Find where the given text appears and provide that cell's center as (x, y) coordinate. 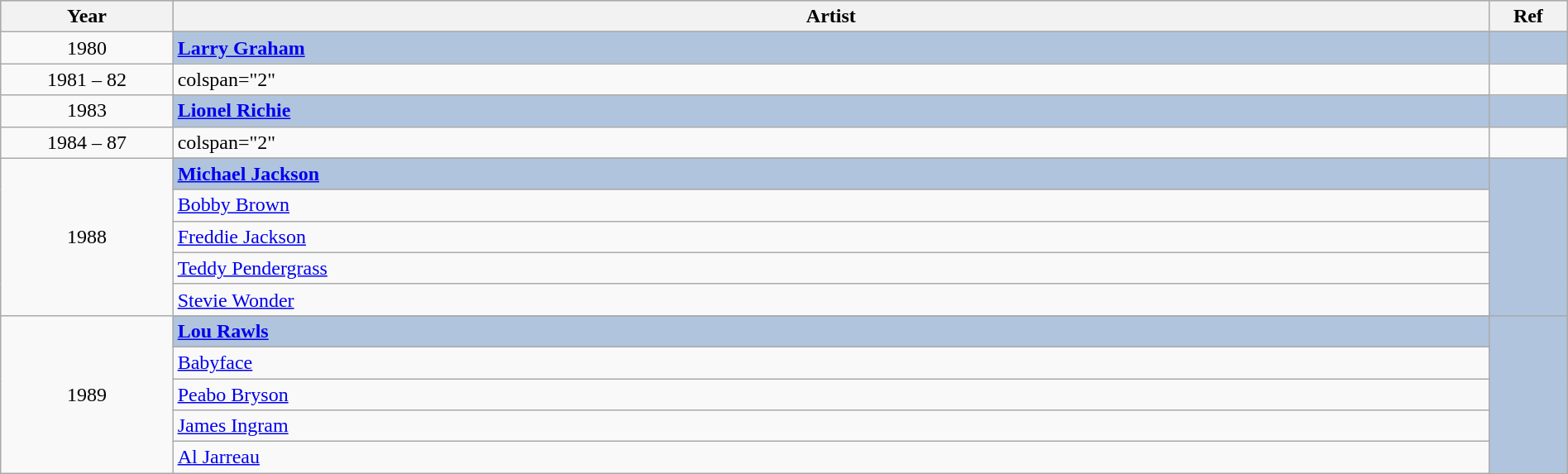
Year (87, 17)
Lionel Richie (830, 111)
Peabo Bryson (830, 395)
1984 – 87 (87, 142)
Al Jarreau (830, 457)
1989 (87, 394)
1983 (87, 111)
Michael Jackson (830, 174)
Larry Graham (830, 48)
1981 – 82 (87, 79)
James Ingram (830, 426)
Artist (830, 17)
Ref (1528, 17)
1988 (87, 237)
Bobby Brown (830, 205)
Stevie Wonder (830, 299)
Babyface (830, 362)
Freddie Jackson (830, 237)
Teddy Pendergrass (830, 268)
Lou Rawls (830, 331)
1980 (87, 48)
